Locate the cell with the specified text and output its [x, y] center coordinate. 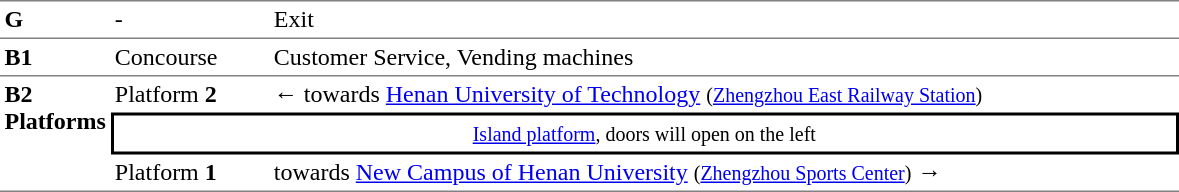
B2Platforms [55, 134]
Exit [724, 19]
← towards Henan University of Technology (Zhengzhou East Railway Station) [724, 94]
towards New Campus of Henan University (Zhengzhou Sports Center) → [724, 173]
Platform 1 [190, 173]
Concourse [190, 58]
Platform 2 [190, 94]
- [190, 19]
Customer Service, Vending machines [724, 58]
B1 [55, 58]
G [55, 19]
Island platform, doors will open on the left [644, 133]
